Identify which cell holds the provided text, then report its (X, Y) central coordinate. 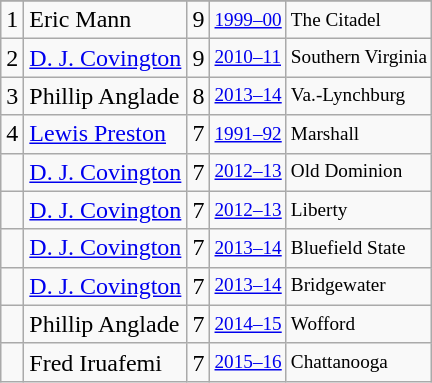
2 (12, 58)
Bluefield State (358, 248)
Southern Virginia (358, 58)
2015–16 (248, 362)
2014–15 (248, 324)
2010–11 (248, 58)
Lewis Preston (106, 134)
1991–92 (248, 134)
8 (198, 96)
Fred Iruafemi (106, 362)
1 (12, 20)
Chattanooga (358, 362)
Marshall (358, 134)
Va.-Lynchburg (358, 96)
Wofford (358, 324)
Old Dominion (358, 172)
Bridgewater (358, 286)
3 (12, 96)
4 (12, 134)
Eric Mann (106, 20)
Liberty (358, 210)
The Citadel (358, 20)
1999–00 (248, 20)
